Extract the (X, Y) coordinate from the center of the cell holding the provided text.  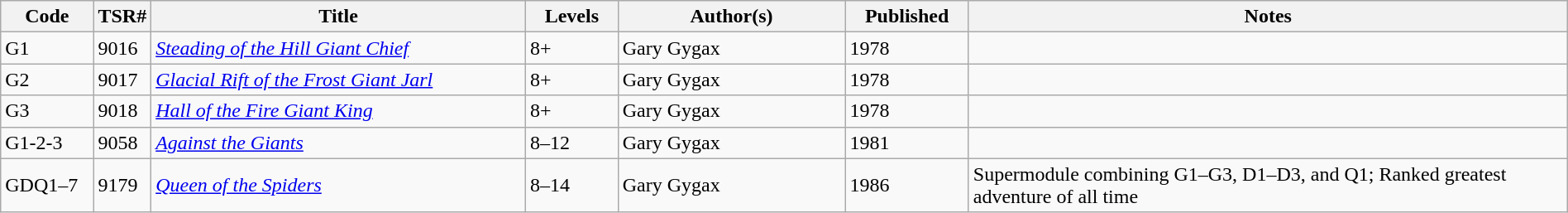
Published (906, 17)
Code (47, 17)
1981 (906, 143)
Against the Giants (339, 143)
TSR# (122, 17)
8–14 (572, 186)
Author(s) (731, 17)
Hall of the Fire Giant King (339, 111)
G3 (47, 111)
9179 (122, 186)
9016 (122, 48)
Steading of the Hill Giant Chief (339, 48)
Levels (572, 17)
1986 (906, 186)
9058 (122, 143)
Notes (1268, 17)
Queen of the Spiders (339, 186)
G1-2-3 (47, 143)
G1 (47, 48)
8–12 (572, 143)
Title (339, 17)
9017 (122, 80)
GDQ1–7 (47, 186)
Supermodule combining G1–G3, D1–D3, and Q1; Ranked greatest adventure of all time (1268, 186)
Glacial Rift of the Frost Giant Jarl (339, 80)
9018 (122, 111)
G2 (47, 80)
